Return the (X, Y) coordinate for the center point of the cell that contains the specified text.  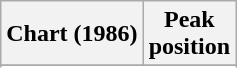
Chart (1986) (72, 34)
Peakposition (189, 34)
